Determine the [X, Y] coordinate at the center of the cell enclosing the given text.  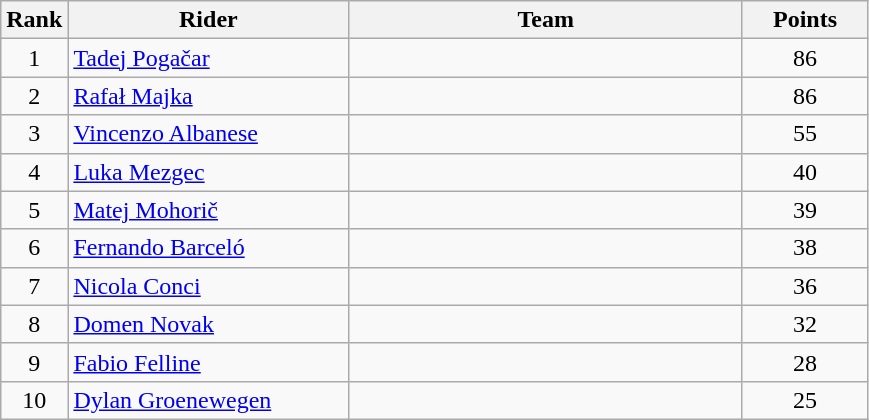
55 [804, 134]
40 [804, 172]
9 [34, 362]
32 [804, 324]
7 [34, 286]
2 [34, 96]
28 [804, 362]
Rank [34, 20]
39 [804, 210]
Fernando Barceló [208, 248]
10 [34, 400]
6 [34, 248]
Domen Novak [208, 324]
Nicola Conci [208, 286]
3 [34, 134]
Vincenzo Albanese [208, 134]
4 [34, 172]
Matej Mohorič [208, 210]
Fabio Felline [208, 362]
38 [804, 248]
Points [804, 20]
5 [34, 210]
Rafał Majka [208, 96]
Luka Mezgec [208, 172]
25 [804, 400]
Rider [208, 20]
8 [34, 324]
1 [34, 58]
Dylan Groenewegen [208, 400]
Tadej Pogačar [208, 58]
Team [546, 20]
36 [804, 286]
